Extract the (x, y) coordinate from the center of the cell holding the provided text.  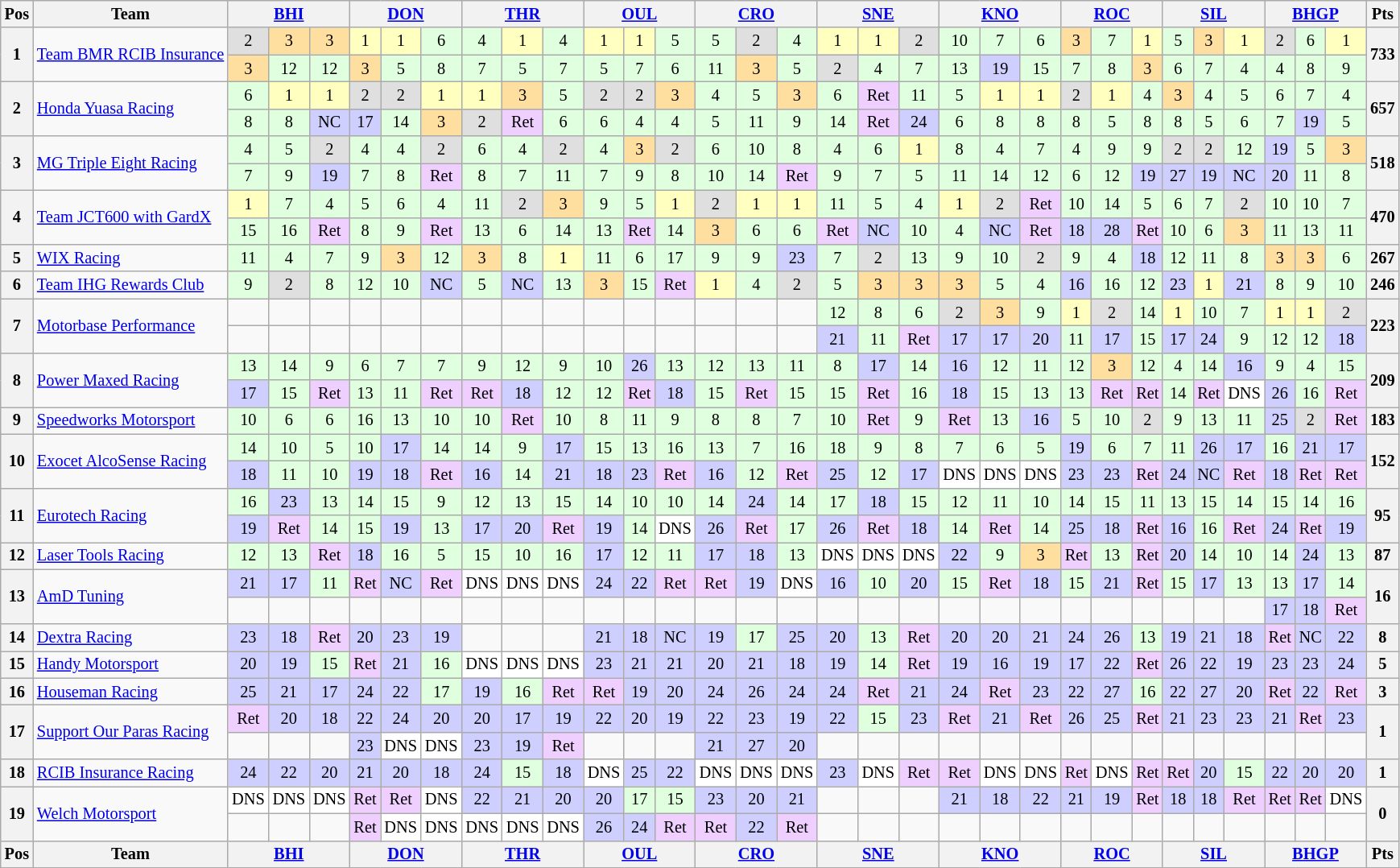
28 (1112, 231)
Team IHG Rewards Club (130, 285)
223 (1382, 325)
Laser Tools Racing (130, 556)
Eurotech Racing (130, 515)
183 (1382, 420)
209 (1382, 380)
87 (1382, 556)
RCIB Insurance Racing (130, 773)
246 (1382, 285)
MG Triple Eight Racing (130, 163)
Team BMR RCIB Insurance (130, 55)
Power Maxed Racing (130, 380)
Houseman Racing (130, 692)
AmD Tuning (130, 596)
Dextra Racing (130, 637)
Exocet AlcoSense Racing (130, 461)
Team JCT600 with GardX (130, 217)
95 (1382, 515)
Support Our Paras Racing (130, 731)
Handy Motorsport (130, 664)
470 (1382, 217)
Honda Yuasa Racing (130, 108)
Welch Motorsport (130, 813)
518 (1382, 163)
Speedworks Motorsport (130, 420)
267 (1382, 258)
152 (1382, 461)
657 (1382, 108)
Motorbase Performance (130, 325)
733 (1382, 55)
WIX Racing (130, 258)
0 (1382, 813)
